For the text-containing cell, return its midpoint in (x, y) coordinate format. 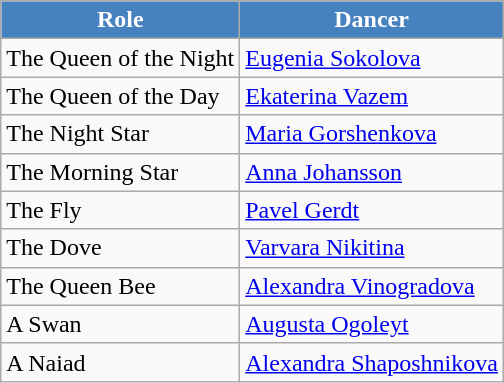
The Queen of the Night (120, 58)
A Swan (120, 324)
A Naiad (120, 362)
The Fly (120, 210)
The Night Star (120, 134)
The Queen Bee (120, 286)
The Dove (120, 248)
Varvara Nikitina (372, 248)
Pavel Gerdt (372, 210)
Augusta Ogoleyt (372, 324)
Ekaterina Vazem (372, 96)
Alexandra Vinogradova (372, 286)
Maria Gorshenkova (372, 134)
Alexandra Shaposhnikova (372, 362)
Anna Johansson (372, 172)
The Morning Star (120, 172)
Dancer (372, 20)
Eugenia Sokolova (372, 58)
The Queen of the Day (120, 96)
Role (120, 20)
